Return the (x, y) coordinate for the center point of the cell that contains the specified text.  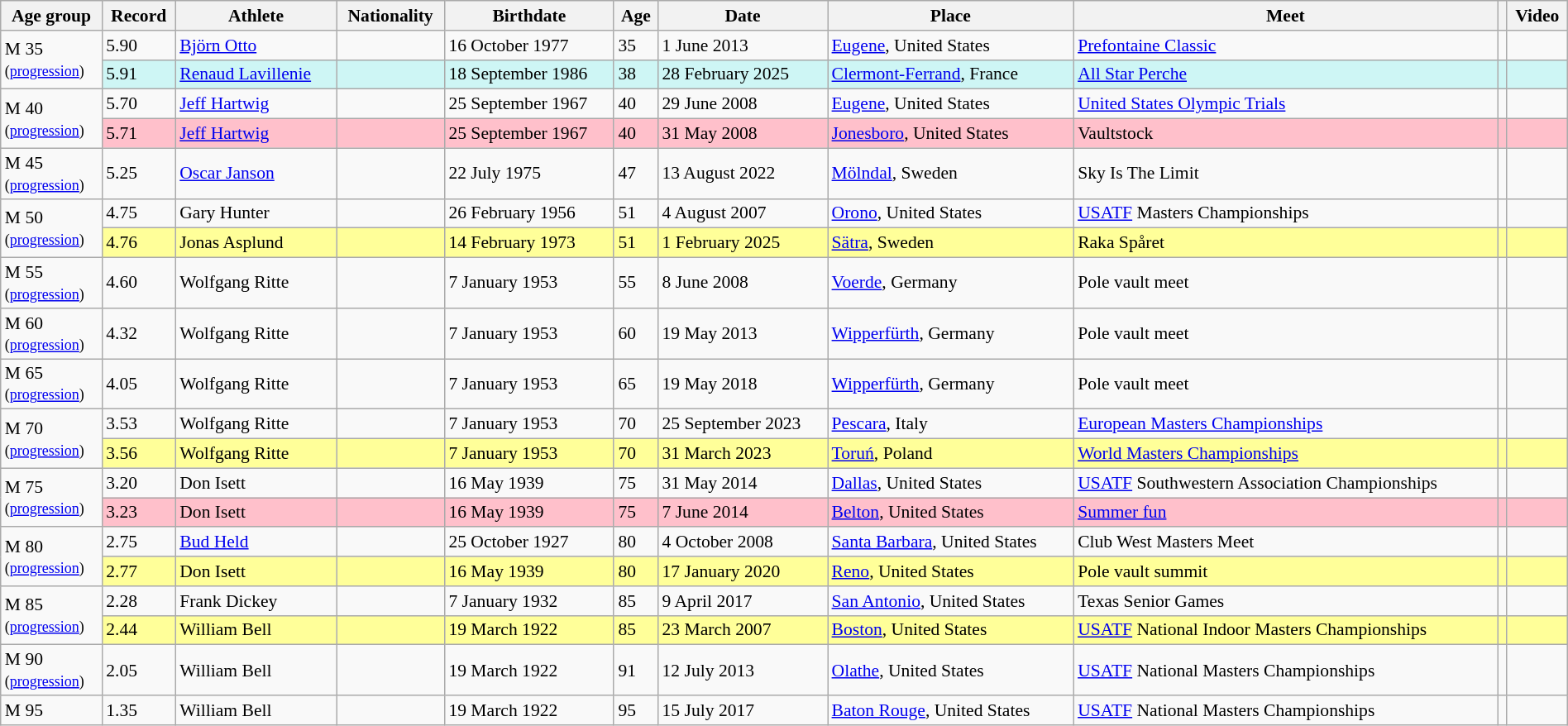
3.53 (139, 424)
9 April 2017 (743, 601)
4.05 (139, 384)
12 July 2013 (743, 670)
Birthdate (529, 16)
1 February 2025 (743, 243)
M 35 (progression) (51, 60)
7 January 1932 (529, 601)
2.44 (139, 630)
31 May 2008 (743, 134)
Video (1537, 16)
Meet (1285, 16)
2.77 (139, 571)
3.23 (139, 513)
16 October 1977 (529, 45)
17 January 2020 (743, 571)
Club West Masters Meet (1285, 542)
4.32 (139, 334)
31 May 2014 (743, 483)
Pescara, Italy (951, 424)
26 February 1956 (529, 213)
San Antonio, United States (951, 601)
5.71 (139, 134)
M 50 (progression) (51, 228)
M 90 (progression) (51, 670)
Athlete (256, 16)
USATF Southwestern Association Championships (1285, 483)
Jonas Asplund (256, 243)
Orono, United States (951, 213)
3.56 (139, 454)
Record (139, 16)
3.20 (139, 483)
55 (635, 283)
2.75 (139, 542)
7 June 2014 (743, 513)
M 85 (progression) (51, 615)
Boston, United States (951, 630)
Raka Spåret (1285, 243)
Dallas, United States (951, 483)
38 (635, 74)
13 August 2022 (743, 174)
All Star Perche (1285, 74)
Frank Dickey (256, 601)
Clermont-Ferrand, France (951, 74)
Gary Hunter (256, 213)
Mölndal, Sweden (951, 174)
Belton, United States (951, 513)
Renaud Lavillenie (256, 74)
Reno, United States (951, 571)
Sky Is The Limit (1285, 174)
Age group (51, 16)
4 October 2008 (743, 542)
Vaultstock (1285, 134)
Place (951, 16)
Björn Otto (256, 45)
European Masters Championships (1285, 424)
Bud Held (256, 542)
1.35 (139, 710)
Voerde, Germany (951, 283)
Date (743, 16)
M 40 (progression) (51, 119)
Toruń, Poland (951, 454)
4.76 (139, 243)
23 March 2007 (743, 630)
2.05 (139, 670)
M 65 (progression) (51, 384)
15 July 2017 (743, 710)
22 July 1975 (529, 174)
35 (635, 45)
M 80 (progression) (51, 557)
Nationality (390, 16)
Baton Rouge, United States (951, 710)
47 (635, 174)
65 (635, 384)
31 March 2023 (743, 454)
Prefontaine Classic (1285, 45)
95 (635, 710)
Olathe, United States (951, 670)
M 60 (progression) (51, 334)
19 May 2013 (743, 334)
91 (635, 670)
Santa Barbara, United States (951, 542)
Sätra, Sweden (951, 243)
19 May 2018 (743, 384)
60 (635, 334)
28 February 2025 (743, 74)
1 June 2013 (743, 45)
USATF National Indoor Masters Championships (1285, 630)
M 55 (progression) (51, 283)
USATF Masters Championships (1285, 213)
14 February 1973 (529, 243)
United States Olympic Trials (1285, 104)
4.75 (139, 213)
5.91 (139, 74)
World Masters Championships (1285, 454)
M 70 (progression) (51, 438)
Summer fun (1285, 513)
25 September 2023 (743, 424)
5.25 (139, 174)
M 75 (progression) (51, 498)
Pole vault summit (1285, 571)
18 September 1986 (529, 74)
4 August 2007 (743, 213)
Oscar Janson (256, 174)
8 June 2008 (743, 283)
25 October 1927 (529, 542)
5.70 (139, 104)
4.60 (139, 283)
M 95 (51, 710)
Texas Senior Games (1285, 601)
29 June 2008 (743, 104)
M 45 (progression) (51, 174)
2.28 (139, 601)
Jonesboro, United States (951, 134)
Age (635, 16)
5.90 (139, 45)
